Pinpoint the cell where the given text exists, returning its (X, Y) midpoint coordinate. 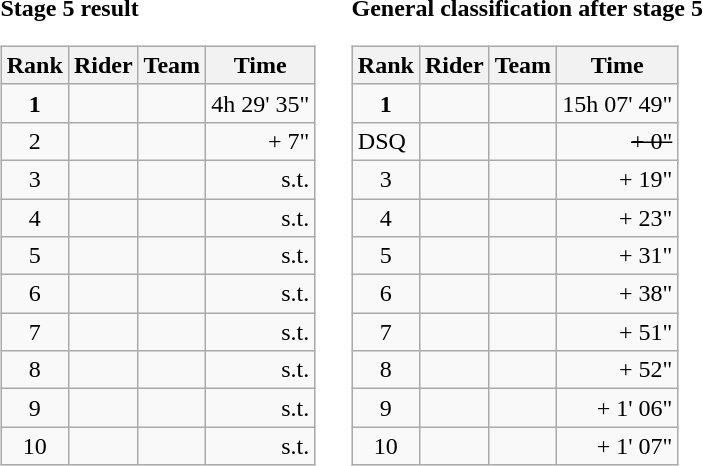
+ 0" (618, 141)
+ 51" (618, 332)
4h 29' 35" (260, 103)
DSQ (386, 141)
15h 07' 49" (618, 103)
+ 52" (618, 370)
+ 1' 06" (618, 408)
+ 7" (260, 141)
2 (34, 141)
+ 31" (618, 256)
+ 19" (618, 179)
+ 1' 07" (618, 446)
+ 38" (618, 294)
+ 23" (618, 217)
